From the cell containing the given text, extract its center point as (X, Y) coordinate. 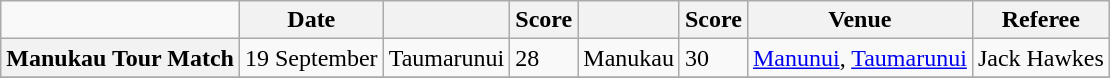
Manunui, Taumarunui (860, 58)
Manukau Tour Match (120, 58)
Referee (1040, 20)
30 (713, 58)
Manukau (629, 58)
19 September (311, 58)
28 (544, 58)
Taumarunui (446, 58)
Date (311, 20)
Jack Hawkes (1040, 58)
Venue (860, 20)
